Return the (X, Y) coordinate for the center point of the cell that contains the specified text.  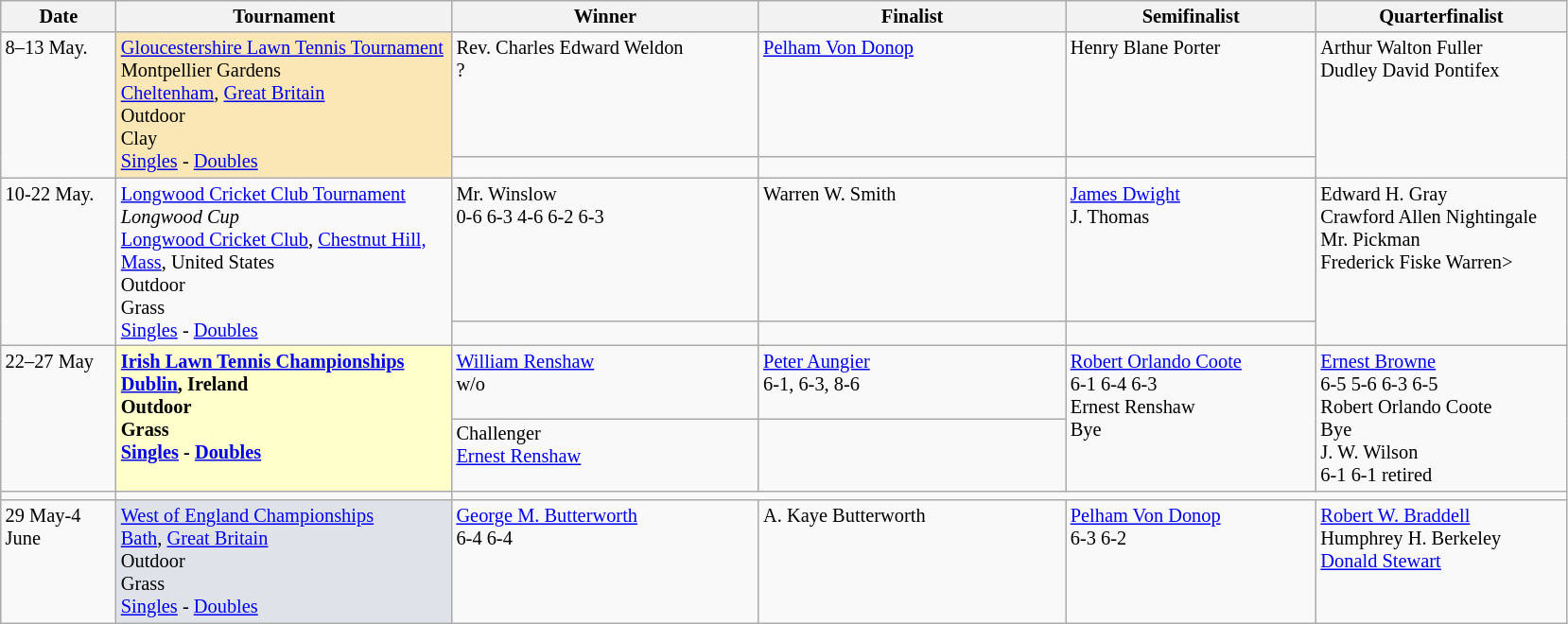
Henry Blane Porter (1192, 95)
George M. Butterworth6-4 6-4 (605, 562)
Finalist (912, 16)
Quarterfinalist (1441, 16)
Warren W. Smith (912, 250)
8–13 May. (59, 105)
Longwood Cricket Club TournamentLongwood CupLongwood Cricket Club, Chestnut Hill, Mass, United StatesOutdoorGrassSingles - Doubles (284, 262)
Ernest Browne6-5 5-6 6-3 6-5 Robert Orlando Coote Bye J. W. Wilson6-1 6-1 retired (1441, 418)
Winner (605, 16)
Robert Orlando Coote6-1 6-4 6-3 Ernest RenshawBye (1192, 418)
Pelham Von Donop6-3 6-2 (1192, 562)
Rev. Charles Edward Weldon? (605, 95)
Peter Aungier6-1, 6-3, 8-6 (912, 382)
29 May-4 June (59, 562)
Pelham Von Donop (912, 95)
Robert W. Braddell Humphrey H. Berkeley Donald Stewart (1441, 562)
Semifinalist (1192, 16)
Date (59, 16)
Challenger Ernest Renshaw (605, 454)
Irish Lawn Tennis Championships Dublin, IrelandOutdoorGrassSingles - Doubles (284, 418)
William Renshaw w/o (605, 382)
Edward H. Gray Crawford Allen Nightingale Mr. Pickman Frederick Fiske Warren> (1441, 262)
Gloucestershire Lawn Tennis TournamentMontpellier GardensCheltenham, Great BritainOutdoorClaySingles - Doubles (284, 105)
22–27 May (59, 418)
Tournament (284, 16)
Arthur Walton Fuller Dudley David Pontifex (1441, 105)
Mr. Winslow0-6 6-3 4-6 6-2 6-3 (605, 250)
A. Kaye Butterworth (912, 562)
James Dwight J. Thomas (1192, 250)
West of England Championships Bath, Great BritainOutdoorGrassSingles - Doubles (284, 562)
10-22 May. (59, 262)
